Return [X, Y] of the center of cell containing provided text 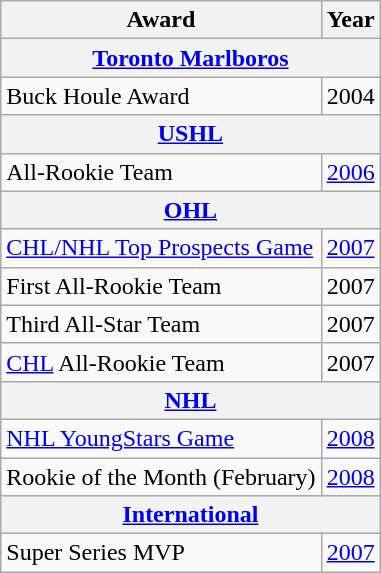
Award [161, 20]
Buck Houle Award [161, 96]
USHL [190, 134]
Rookie of the Month (February) [161, 477]
2006 [350, 172]
NHL [190, 400]
OHL [190, 210]
First All-Rookie Team [161, 286]
CHL All-Rookie Team [161, 362]
All-Rookie Team [161, 172]
International [190, 515]
Third All-Star Team [161, 324]
Toronto Marlboros [190, 58]
2004 [350, 96]
CHL/NHL Top Prospects Game [161, 248]
NHL YoungStars Game [161, 438]
Super Series MVP [161, 553]
Year [350, 20]
